Pinpoint the cell where the given text exists, returning its [x, y] midpoint coordinate. 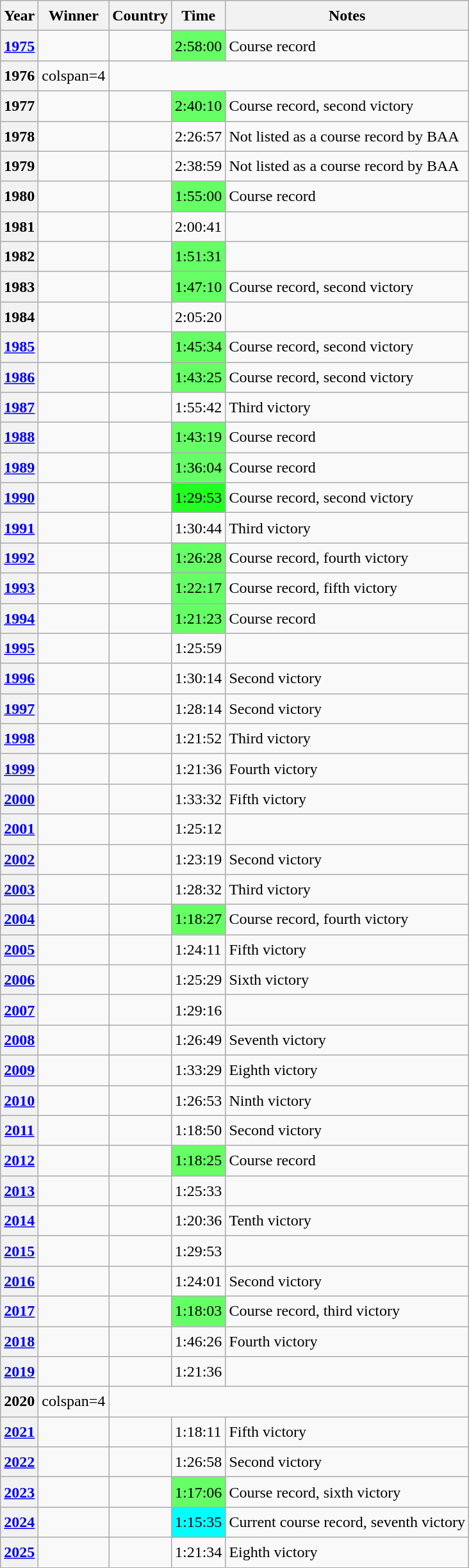
2006 [19, 980]
1997 [19, 708]
Seventh victory [347, 1040]
1:17:06 [198, 1492]
1:46:26 [198, 1342]
1:45:34 [198, 347]
2:58:00 [198, 46]
2:00:41 [198, 227]
1:25:33 [198, 1191]
2014 [19, 1220]
2015 [19, 1251]
1991 [19, 528]
1:29:16 [198, 1010]
1:26:58 [198, 1462]
1976 [19, 76]
1989 [19, 467]
1:24:01 [198, 1281]
Course record, third victory [347, 1311]
1:21:34 [198, 1552]
2008 [19, 1040]
1990 [19, 498]
Course record, fifth victory [347, 588]
1978 [19, 136]
1:22:17 [198, 588]
2025 [19, 1552]
2001 [19, 828]
1:36:04 [198, 467]
2020 [19, 1402]
2011 [19, 1131]
1:23:19 [198, 859]
1:20:36 [198, 1220]
1980 [19, 196]
1998 [19, 739]
Tenth victory [347, 1220]
1986 [19, 378]
1:21:52 [198, 739]
Time [198, 15]
2000 [19, 799]
1988 [19, 438]
2024 [19, 1523]
1:47:10 [198, 287]
1985 [19, 347]
1:43:19 [198, 438]
1:33:32 [198, 799]
Course record, sixth victory [347, 1492]
2005 [19, 950]
1:26:49 [198, 1040]
1:43:25 [198, 378]
2018 [19, 1342]
1:33:29 [198, 1071]
2:26:57 [198, 136]
2002 [19, 859]
Year [19, 15]
1:25:59 [198, 648]
1:18:27 [198, 919]
2023 [19, 1492]
1:26:28 [198, 558]
1:26:53 [198, 1100]
Notes [347, 15]
1:18:50 [198, 1131]
2009 [19, 1071]
1:30:14 [198, 679]
2:05:20 [198, 316]
2017 [19, 1311]
2003 [19, 890]
Country [140, 15]
1:28:14 [198, 708]
2010 [19, 1100]
1994 [19, 618]
2013 [19, 1191]
2019 [19, 1371]
2:38:59 [198, 166]
1992 [19, 558]
2021 [19, 1432]
1:18:03 [198, 1311]
Ninth victory [347, 1100]
1:25:29 [198, 980]
1984 [19, 316]
1:21:23 [198, 618]
1:55:00 [198, 196]
1:18:11 [198, 1432]
1:15:35 [198, 1523]
1999 [19, 768]
1979 [19, 166]
1995 [19, 648]
2022 [19, 1462]
1982 [19, 256]
2007 [19, 1010]
1:18:25 [198, 1160]
1:25:12 [198, 828]
1993 [19, 588]
1:28:32 [198, 890]
2012 [19, 1160]
1975 [19, 46]
2016 [19, 1281]
Winner [74, 15]
1:24:11 [198, 950]
2:40:10 [198, 106]
1:51:31 [198, 256]
1987 [19, 407]
1:30:44 [198, 528]
1983 [19, 287]
2004 [19, 919]
1981 [19, 227]
1977 [19, 106]
Sixth victory [347, 980]
1996 [19, 679]
Current course record, seventh victory [347, 1523]
1:55:42 [198, 407]
